Return the [X, Y] coordinate for the center point of the cell that contains the specified text.  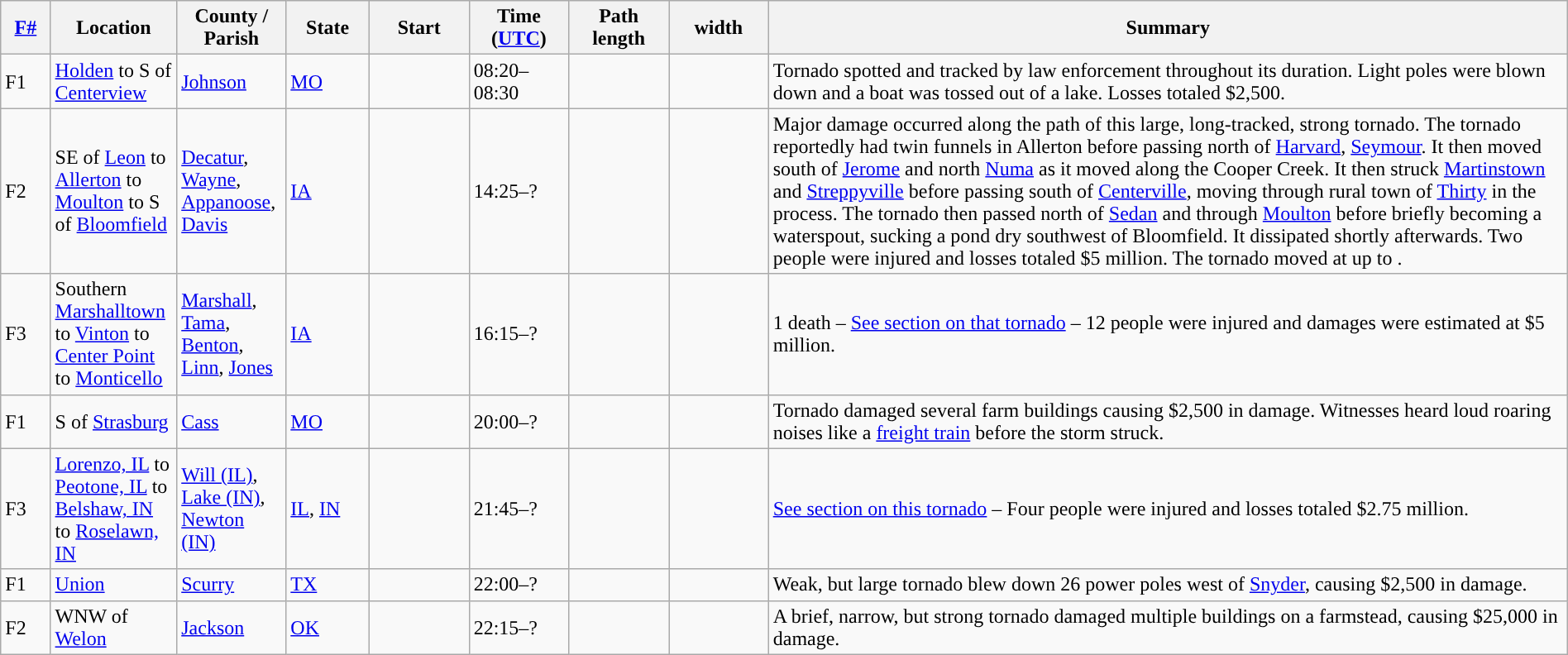
Union [114, 585]
Marshall, Tama, Benton, Linn, Jones [232, 334]
TX [327, 585]
County / Parish [232, 28]
State [327, 28]
Time (UTC) [519, 28]
Summary [1168, 28]
16:15–? [519, 334]
08:20–08:30 [519, 81]
Scurry [232, 585]
F# [26, 28]
Holden to S of Centerview [114, 81]
A brief, narrow, but strong tornado damaged multiple buildings on a farmstead, causing $25,000 in damage. [1168, 627]
Jackson [232, 627]
S of Strasburg [114, 422]
Path length [619, 28]
20:00–? [519, 422]
Location [114, 28]
IL, IN [327, 509]
Tornado damaged several farm buildings causing $2,500 in damage. Witnesses heard loud roaring noises like a freight train before the storm struck. [1168, 422]
OK [327, 627]
Southern Marshalltown to Vinton to Center Point to Monticello [114, 334]
width [718, 28]
14:25–? [519, 191]
21:45–? [519, 509]
Start [418, 28]
Cass [232, 422]
1 death – See section on that tornado – 12 people were injured and damages were estimated at $5 million. [1168, 334]
Weak, but large tornado blew down 26 power poles west of Snyder, causing $2,500 in damage. [1168, 585]
Decatur, Wayne, Appanoose, Davis [232, 191]
See section on this tornado – Four people were injured and losses totaled $2.75 million. [1168, 509]
WNW of Welon [114, 627]
22:15–? [519, 627]
SE of Leon to Allerton to Moulton to S of Bloomfield [114, 191]
Will (IL), Lake (IN), Newton (IN) [232, 509]
Johnson [232, 81]
22:00–? [519, 585]
Lorenzo, IL to Peotone, IL to Belshaw, IN to Roselawn, IN [114, 509]
